Locate the cell with the specified text and output its [x, y] center coordinate. 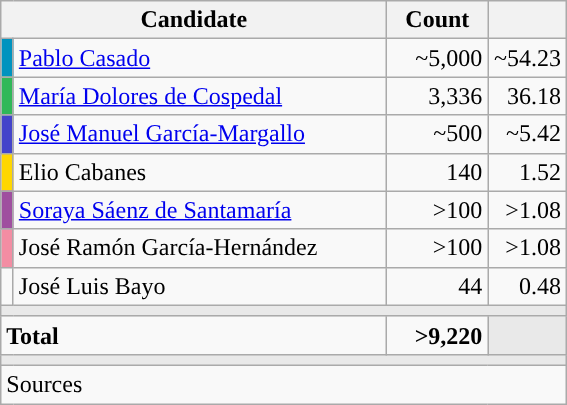
3,336 [438, 96]
~5,000 [438, 58]
Total [194, 335]
1.52 [528, 172]
Pablo Casado [200, 58]
~54.23 [528, 58]
36.18 [528, 96]
María Dolores de Cospedal [200, 96]
44 [438, 286]
Soraya Sáenz de Santamaría [200, 210]
Count [438, 20]
~5.42 [528, 134]
>9,220 [438, 335]
~500 [438, 134]
Candidate [194, 20]
Sources [284, 384]
0.48 [528, 286]
Elio Cabanes [200, 172]
José Luis Bayo [200, 286]
José Manuel García-Margallo [200, 134]
140 [438, 172]
José Ramón García-Hernández [200, 248]
